Determine the [x, y] coordinate at the center of the cell enclosing the given text.  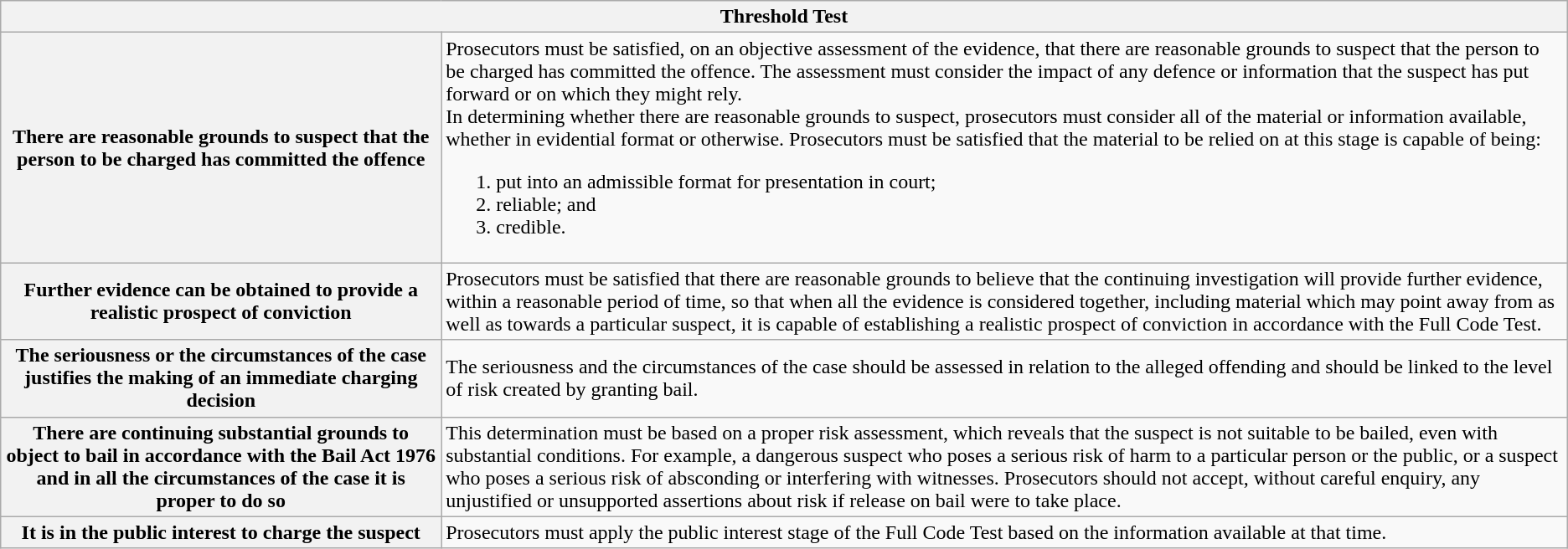
It is in the public interest to charge the suspect [221, 532]
There are reasonable grounds to suspect that the person to be charged has committed the offence [221, 147]
Further evidence can be obtained to provide a realistic prospect of conviction [221, 301]
The seriousness or the circumstances of the case justifies the making of an immediate charging decision [221, 378]
Threshold Test [784, 17]
Prosecutors must apply the public interest stage of the Full Code Test based on the information available at that time. [1005, 532]
